Find where the given text appears and provide that cell's center as [x, y] coordinate. 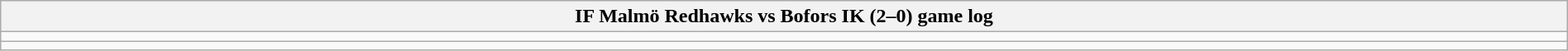
IF Malmö Redhawks vs Bofors IK (2–0) game log [784, 16]
